Search for the cell housing the specified text and yield its [x, y] center coordinate. 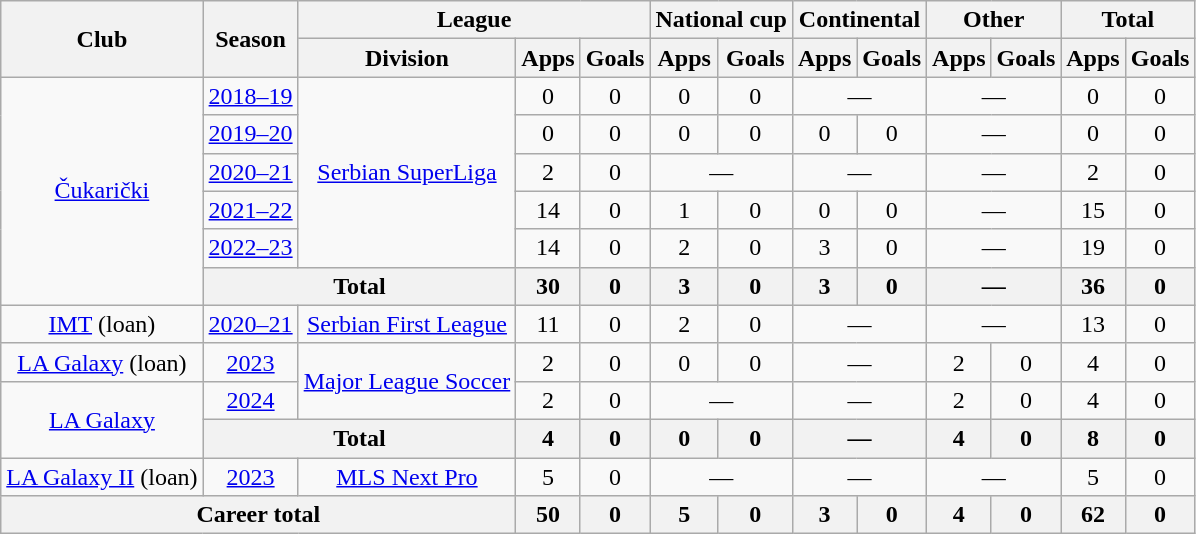
Continental [859, 20]
2022–23 [250, 248]
LA Galaxy II (loan) [102, 477]
LA Galaxy [102, 419]
MLS Next Pro [407, 477]
Serbian SuperLiga [407, 172]
LA Galaxy (loan) [102, 362]
2019–20 [250, 134]
2024 [250, 400]
1 [684, 210]
Club [102, 39]
Career total [258, 515]
15 [1093, 210]
Serbian First League [407, 324]
30 [548, 286]
36 [1093, 286]
19 [1093, 248]
Division [407, 58]
8 [1093, 438]
League [474, 20]
13 [1093, 324]
50 [548, 515]
Season [250, 39]
National cup [721, 20]
Čukarički [102, 191]
11 [548, 324]
2021–22 [250, 210]
Other [994, 20]
Major League Soccer [407, 381]
2018–19 [250, 96]
62 [1093, 515]
IMT (loan) [102, 324]
